Return the (X, Y) coordinate for the center point of the cell that contains the specified text.  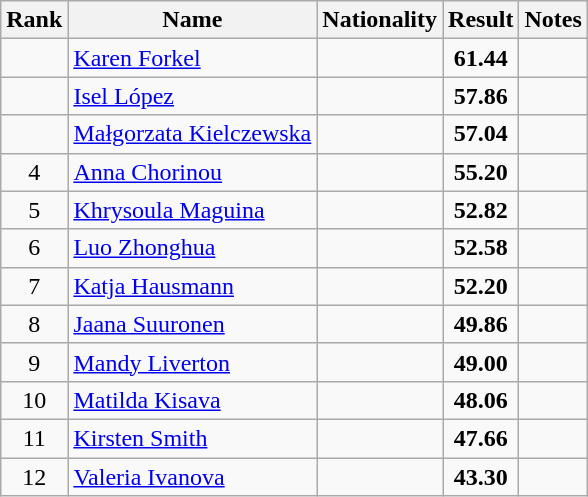
7 (34, 286)
Matilda Kisava (192, 400)
55.20 (481, 172)
57.86 (481, 96)
Karen Forkel (192, 58)
11 (34, 438)
Notes (553, 20)
6 (34, 248)
4 (34, 172)
12 (34, 477)
Result (481, 20)
52.58 (481, 248)
Kirsten Smith (192, 438)
5 (34, 210)
Valeria Ivanova (192, 477)
Mandy Liverton (192, 362)
9 (34, 362)
49.00 (481, 362)
49.86 (481, 324)
Isel López (192, 96)
43.30 (481, 477)
Anna Chorinou (192, 172)
47.66 (481, 438)
Małgorzata Kielczewska (192, 134)
Khrysoula Maguina (192, 210)
8 (34, 324)
Katja Hausmann (192, 286)
Name (192, 20)
Luo Zhonghua (192, 248)
10 (34, 400)
57.04 (481, 134)
Rank (34, 20)
52.20 (481, 286)
Jaana Suuronen (192, 324)
52.82 (481, 210)
Nationality (380, 20)
48.06 (481, 400)
61.44 (481, 58)
